For the text-containing cell, return its midpoint in (X, Y) coordinate format. 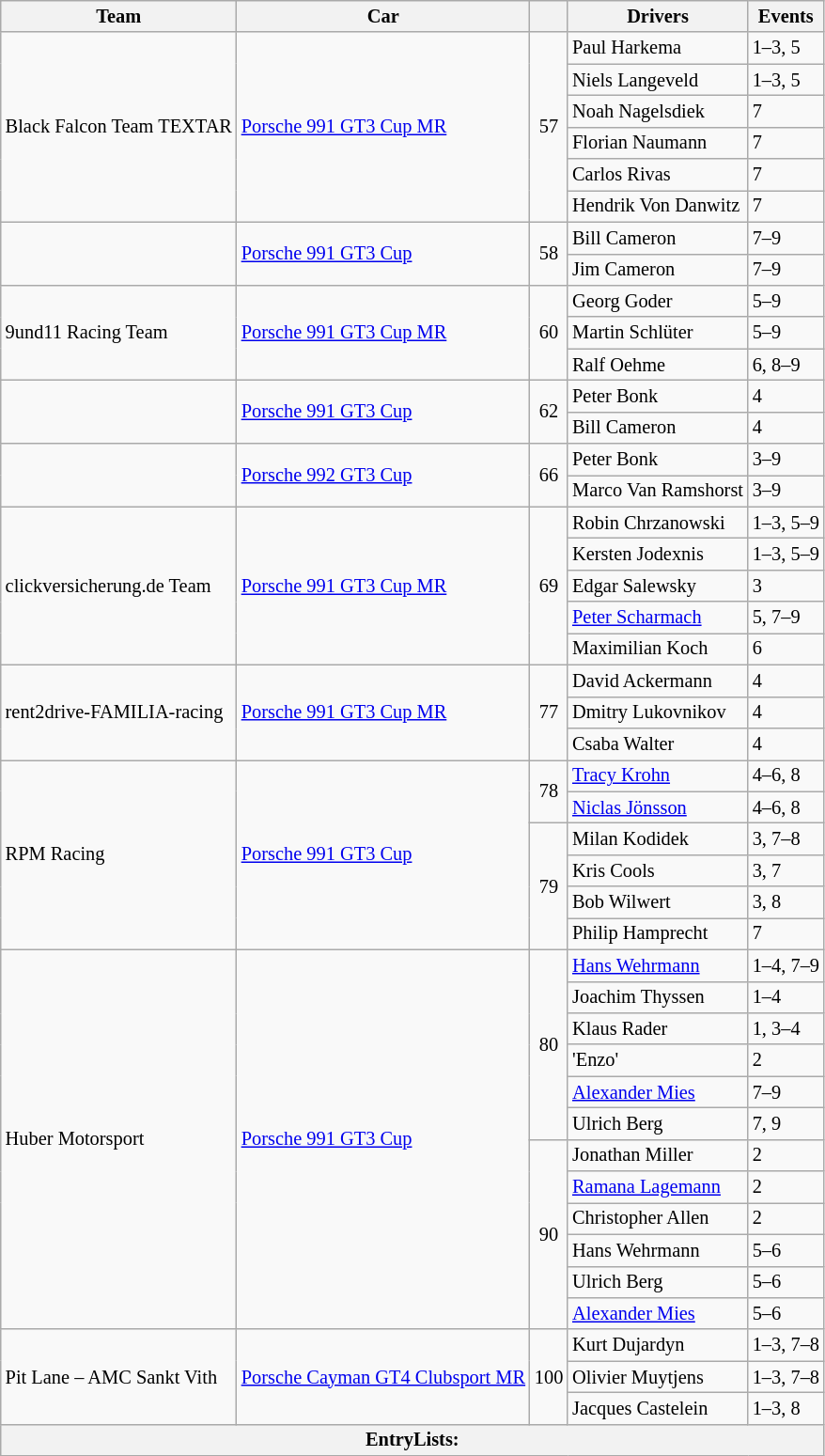
Joachim Thyssen (658, 997)
Niels Langeveld (658, 80)
Olivier Muytjens (658, 1377)
69 (549, 586)
Jonathan Miller (658, 1155)
3, 7–8 (786, 838)
Huber Motorsport (118, 1139)
Tracy Krohn (658, 775)
Pit Lane – AMC Sankt Vith (118, 1376)
Klaus Rader (658, 1028)
79 (549, 885)
Niclas Jönsson (658, 807)
Marco Van Ramshorst (658, 491)
1–4 (786, 997)
3, 7 (786, 870)
Ralf Oehme (658, 365)
Kersten Jodexnis (658, 554)
Carlos Rivas (658, 175)
Csaba Walter (658, 744)
Porsche 992 GT3 Cup (383, 476)
rent2drive-FAMILIA-racing (118, 712)
Porsche Cayman GT4 Clubsport MR (383, 1376)
Dmitry Lukovnikov (658, 712)
78 (549, 791)
Drivers (658, 16)
'Enzo' (658, 1060)
Team (118, 16)
Philip Hamprecht (658, 933)
Martin Schlüter (658, 333)
57 (549, 127)
100 (549, 1376)
Peter Scharmach (658, 618)
1–3, 8 (786, 1408)
Georg Goder (658, 301)
3, 8 (786, 902)
EntryLists: (412, 1440)
Noah Nagelsdiek (658, 111)
62 (549, 412)
Events (786, 16)
1–4, 7–9 (786, 965)
Maximilian Koch (658, 649)
Ramana Lagemann (658, 1187)
6 (786, 649)
58 (549, 254)
Car (383, 16)
Bob Wilwert (658, 902)
RPM Racing (118, 854)
clickversicherung.de Team (118, 586)
60 (549, 333)
Jacques Castelein (658, 1408)
66 (549, 476)
Kurt Dujardyn (658, 1345)
Florian Naumann (658, 143)
Hendrik Von Danwitz (658, 206)
David Ackermann (658, 681)
90 (549, 1234)
7, 9 (786, 1123)
1, 3–4 (786, 1028)
77 (549, 712)
6, 8–9 (786, 365)
Milan Kodidek (658, 838)
5, 7–9 (786, 618)
Edgar Salewsky (658, 586)
3 (786, 586)
Robin Chrzanowski (658, 523)
Kris Cools (658, 870)
Black Falcon Team TEXTAR (118, 127)
Paul Harkema (658, 48)
Jim Cameron (658, 270)
Christopher Allen (658, 1218)
80 (549, 1044)
9und11 Racing Team (118, 333)
